Search for the cell housing the specified text and yield its (X, Y) center coordinate. 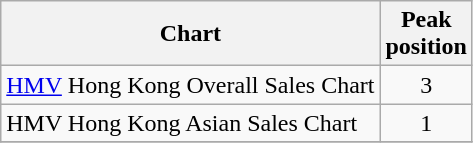
1 (426, 123)
HMV Hong Kong Asian Sales Chart (190, 123)
Peakposition (426, 34)
3 (426, 85)
Chart (190, 34)
HMV Hong Kong Overall Sales Chart (190, 85)
